Pinpoint the cell where the given text exists, returning its (x, y) midpoint coordinate. 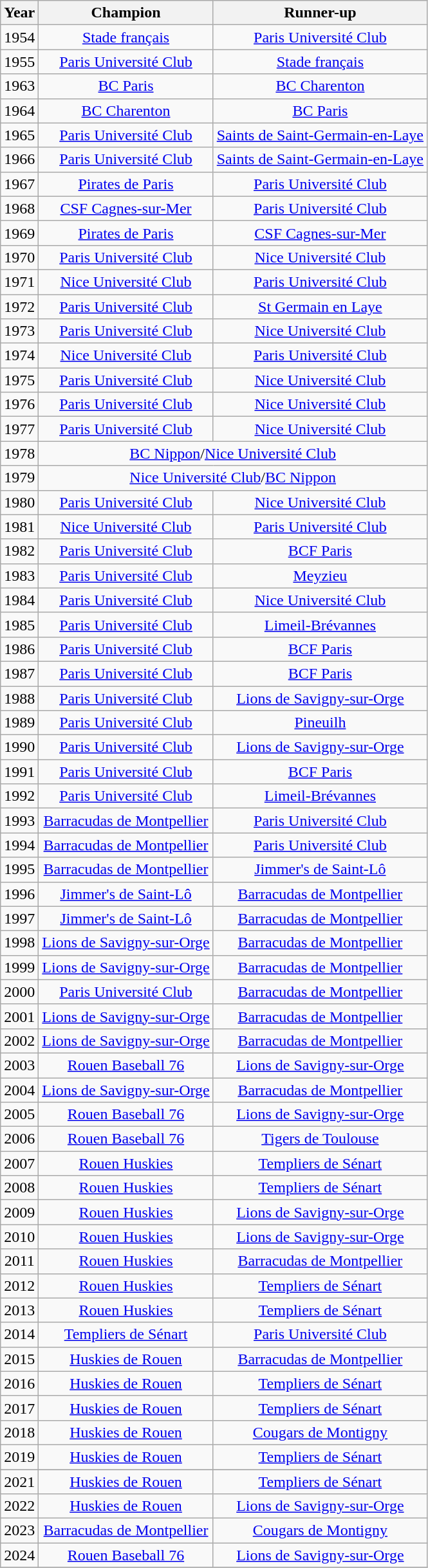
Pineuilh (320, 723)
1979 (19, 478)
1964 (19, 111)
BC Nippon/Nice Université Club (233, 453)
Meyzieu (320, 576)
1982 (19, 551)
2013 (19, 1310)
Year (19, 13)
1954 (19, 37)
1997 (19, 918)
1968 (19, 208)
1999 (19, 967)
1994 (19, 845)
1985 (19, 624)
1986 (19, 649)
1966 (19, 160)
1993 (19, 821)
1996 (19, 894)
1998 (19, 943)
1983 (19, 576)
2010 (19, 1237)
1989 (19, 723)
1974 (19, 356)
2009 (19, 1212)
2007 (19, 1163)
1988 (19, 698)
2006 (19, 1139)
1976 (19, 405)
1971 (19, 282)
1973 (19, 331)
2001 (19, 1016)
2016 (19, 1383)
1977 (19, 429)
2011 (19, 1261)
Nice Université Club/BC Nippon (233, 478)
2021 (19, 1481)
1987 (19, 673)
2022 (19, 1506)
2008 (19, 1188)
1967 (19, 184)
Runner-up (320, 13)
2002 (19, 1041)
1955 (19, 62)
2017 (19, 1408)
2019 (19, 1457)
1970 (19, 257)
2014 (19, 1335)
Champion (126, 13)
2004 (19, 1090)
1969 (19, 233)
1995 (19, 870)
2023 (19, 1531)
2012 (19, 1286)
1981 (19, 527)
1990 (19, 747)
St Germain en Laye (320, 307)
1975 (19, 380)
1992 (19, 796)
2005 (19, 1115)
2024 (19, 1555)
1972 (19, 307)
1965 (19, 135)
1978 (19, 453)
Tigers de Toulouse (320, 1139)
1991 (19, 772)
2015 (19, 1359)
1984 (19, 600)
2018 (19, 1432)
1963 (19, 86)
2003 (19, 1065)
2000 (19, 992)
1980 (19, 502)
